From the cell containing the given text, extract its center point as (x, y) coordinate. 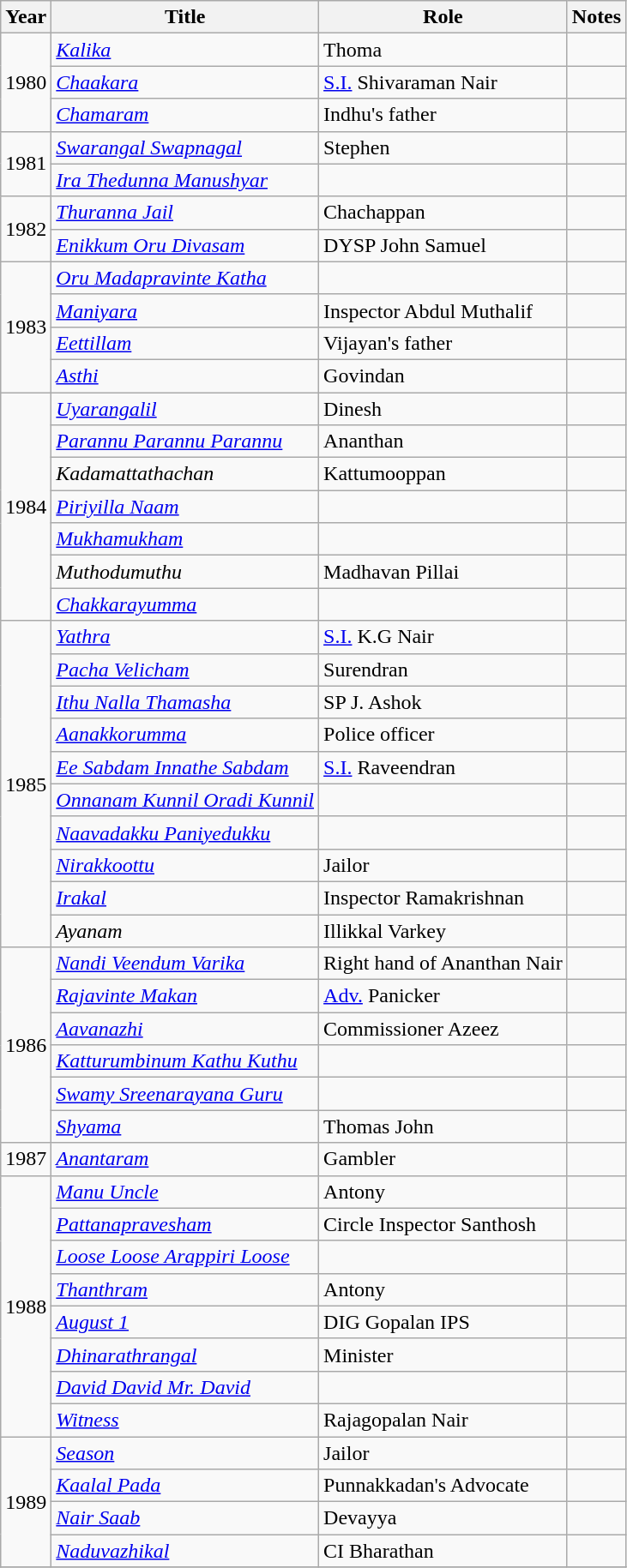
Inspector Ramakrishnan (443, 898)
Surendran (443, 670)
Indhu's father (443, 115)
DIG Gopalan IPS (443, 1322)
Nandi Veendum Varika (185, 964)
Mukhamukham (185, 539)
Circle Inspector Santhosh (443, 1224)
Adv. Panicker (443, 996)
Notes (596, 17)
Piriyilla Naam (185, 507)
Pacha Velicham (185, 670)
Enikkum Oru Divasam (185, 245)
1985 (26, 784)
Naduvazhikal (185, 1551)
Thanthram (185, 1289)
Maniyara (185, 310)
Muthodumuthu (185, 572)
Swamy Sreenarayana Guru (185, 1094)
Naavadakku Paniyedukku (185, 832)
Kadamattathachan (185, 474)
S.I. Raveendran (443, 767)
Shyama (185, 1126)
Swarangal Swapnagal (185, 147)
Aanakkorumma (185, 735)
Rajavinte Makan (185, 996)
Thomas John (443, 1126)
Anantaram (185, 1159)
Title (185, 17)
Rajagopalan Nair (443, 1420)
Right hand of Ananthan Nair (443, 964)
1984 (26, 507)
Thoma (443, 50)
Yathra (185, 637)
August 1 (185, 1322)
1982 (26, 229)
Devayya (443, 1518)
Illikkal Varkey (443, 930)
S.I. K.G Nair (443, 637)
SP J. Ashok (443, 702)
Commissioner Azeez (443, 1029)
Asthi (185, 375)
1988 (26, 1306)
Dhinarathrangal (185, 1355)
Minister (443, 1355)
Ira Thedunna Manushyar (185, 180)
Parannu Parannu Parannu (185, 442)
Pattanapravesham (185, 1224)
David David Mr. David (185, 1387)
Inspector Abdul Muthalif (443, 310)
DYSP John Samuel (443, 245)
1986 (26, 1045)
Chaakara (185, 82)
1980 (26, 82)
Dinesh (443, 409)
Uyarangalil (185, 409)
Witness (185, 1420)
Stephen (443, 147)
Chachappan (443, 213)
Katturumbinum Kathu Kuthu (185, 1061)
1989 (26, 1502)
Onnanam Kunnil Oradi Kunnil (185, 800)
S.I. Shivaraman Nair (443, 82)
Nirakkoottu (185, 865)
Loose Loose Arappiri Loose (185, 1257)
Chamaram (185, 115)
Ithu Nalla Thamasha (185, 702)
Vijayan's father (443, 343)
Aavanazhi (185, 1029)
1987 (26, 1159)
Kattumooppan (443, 474)
Manu Uncle (185, 1192)
Punnakkadan's Advocate (443, 1486)
1983 (26, 327)
CI Bharathan (443, 1551)
Ayanam (185, 930)
Ananthan (443, 442)
Year (26, 17)
Oru Madapravinte Katha (185, 278)
Irakal (185, 898)
Madhavan Pillai (443, 572)
Police officer (443, 735)
Govindan (443, 375)
1981 (26, 164)
Chakkarayumma (185, 604)
Eettillam (185, 343)
Ee Sabdam Innathe Sabdam (185, 767)
Gambler (443, 1159)
Nair Saab (185, 1518)
Role (443, 17)
Thuranna Jail (185, 213)
Kaalal Pada (185, 1486)
Kalika (185, 50)
Season (185, 1453)
